Capture the cell that displays the provided text and extract its [x, y] central coordinate. 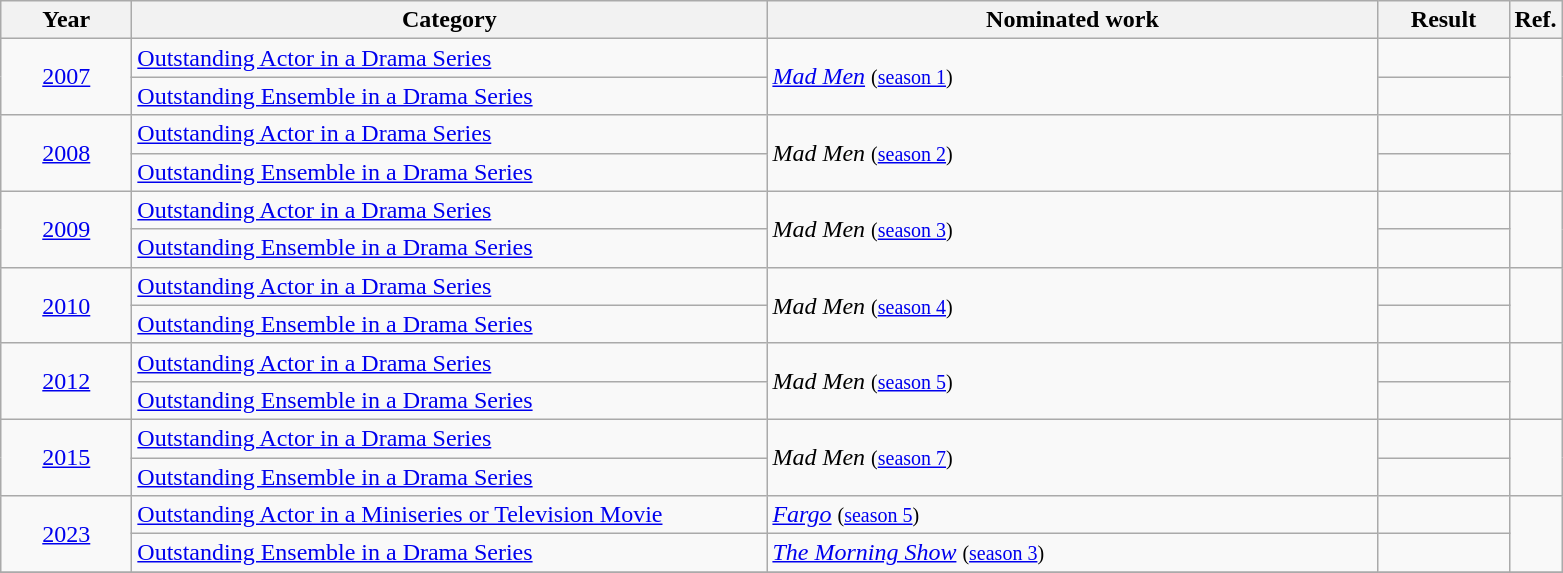
2007 [66, 77]
Mad Men (season 2) [1072, 153]
Year [66, 20]
2008 [66, 153]
Mad Men (season 3) [1072, 229]
2023 [66, 534]
Mad Men (season 1) [1072, 77]
Fargo (season 5) [1072, 515]
Mad Men (season 7) [1072, 457]
The Morning Show (season 3) [1072, 553]
Result [1444, 20]
2009 [66, 229]
Ref. [1536, 20]
2010 [66, 305]
Nominated work [1072, 20]
2015 [66, 457]
2012 [66, 381]
Category [450, 20]
Mad Men (season 4) [1072, 305]
Mad Men (season 5) [1072, 381]
Outstanding Actor in a Miniseries or Television Movie [450, 515]
